Return [x, y] of the center of cell containing provided text 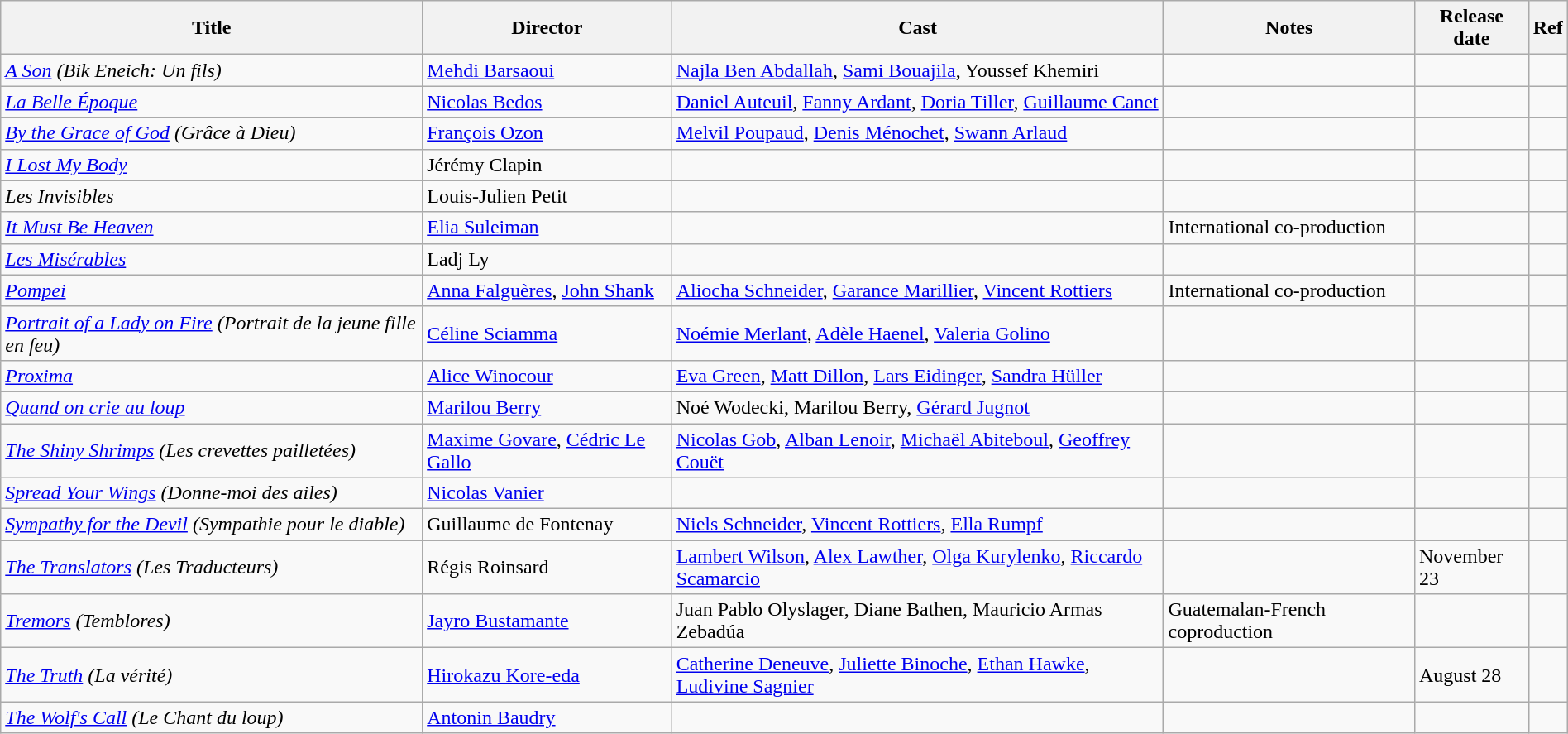
Guatemalan-French coproduction [1289, 621]
Spread Your Wings (Donne-moi des ailes) [212, 493]
Cast [918, 28]
Ref [1548, 28]
Noémie Merlant, Adèle Haenel, Valeria Golino [918, 333]
Ladj Ly [547, 259]
Régis Roinsard [547, 568]
Lambert Wilson, Alex Lawther, Olga Kurylenko, Riccardo Scamarcio [918, 568]
The Wolf's Call (Le Chant du loup) [212, 717]
Louis-Julien Petit [547, 196]
Antonin Baudry [547, 717]
Eva Green, Matt Dillon, Lars Eidinger, Sandra Hüller [918, 376]
François Ozon [547, 133]
Release date [1471, 28]
Portrait of a Lady on Fire (Portrait de la jeune fille en feu) [212, 333]
Proxima [212, 376]
Guillaume de Fontenay [547, 525]
Hirokazu Kore-eda [547, 675]
Aliocha Schneider, Garance Marillier, Vincent Rottiers [918, 290]
Quand on crie au loup [212, 407]
By the Grace of God (Grâce à Dieu) [212, 133]
Les Misérables [212, 259]
Mehdi Barsaoui [547, 70]
Nicolas Gob, Alban Lenoir, Michaël Abiteboul, Geoffrey Couët [918, 450]
Nicolas Vanier [547, 493]
The Truth (La vérité) [212, 675]
Juan Pablo Olyslager, Diane Bathen, Mauricio Armas Zebadúa [918, 621]
November 23 [1471, 568]
Anna Falguères, John Shank [547, 290]
Les Invisibles [212, 196]
A Son (Bik Eneich: Un fils) [212, 70]
Pompei [212, 290]
It Must Be Heaven [212, 228]
Elia Suleiman [547, 228]
Daniel Auteuil, Fanny Ardant, Doria Tiller, Guillaume Canet [918, 102]
Notes [1289, 28]
Catherine Deneuve, Juliette Binoche, Ethan Hawke, Ludivine Sagnier [918, 675]
Tremors (Temblores) [212, 621]
The Translators (Les Traducteurs) [212, 568]
Sympathy for the Devil (Sympathie pour le diable) [212, 525]
Alice Winocour [547, 376]
Nicolas Bedos [547, 102]
Melvil Poupaud, Denis Ménochet, Swann Arlaud [918, 133]
Najla Ben Abdallah, Sami Bouajila, Youssef Khemiri [918, 70]
August 28 [1471, 675]
Jérémy Clapin [547, 165]
Director [547, 28]
Niels Schneider, Vincent Rottiers, Ella Rumpf [918, 525]
I Lost My Body [212, 165]
Marilou Berry [547, 407]
Jayro Bustamante [547, 621]
Maxime Govare, Cédric Le Gallo [547, 450]
Title [212, 28]
Noé Wodecki, Marilou Berry, Gérard Jugnot [918, 407]
The Shiny Shrimps (Les crevettes pailletées) [212, 450]
Céline Sciamma [547, 333]
La Belle Époque [212, 102]
